Scan for the cell matching the given text and deliver its [x, y] coordinate at center. 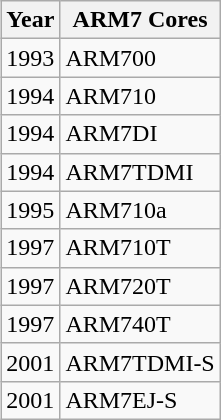
ARM7DI [140, 134]
ARM7TDMI [140, 172]
ARM7 Cores [140, 20]
Year [30, 20]
ARM720T [140, 286]
ARM7EJ-S [140, 400]
ARM7TDMI-S [140, 362]
ARM710T [140, 248]
ARM710a [140, 210]
ARM710 [140, 96]
ARM700 [140, 58]
1995 [30, 210]
1993 [30, 58]
ARM740T [140, 324]
